Output the (x, y) coordinate of the center of the cell containing the given text.  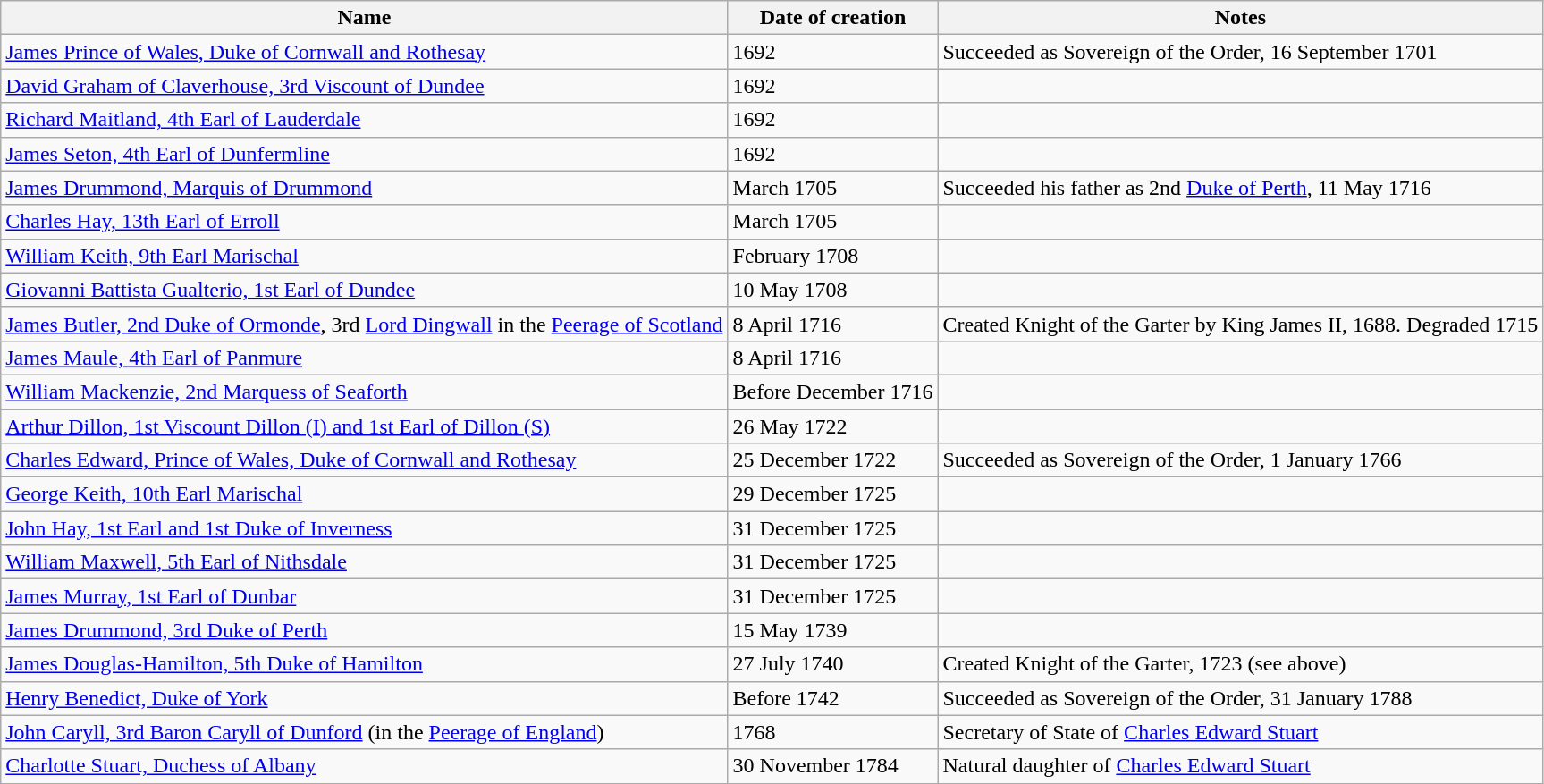
William Mackenzie, 2nd Marquess of Seaforth (365, 392)
James Prince of Wales, Duke of Cornwall and Rothesay (365, 52)
James Drummond, Marquis of Drummond (365, 188)
George Keith, 10th Earl Marischal (365, 494)
Succeeded his father as 2nd Duke of Perth, 11 May 1716 (1241, 188)
Arthur Dillon, 1st Viscount Dillon (I) and 1st Earl of Dillon (S) (365, 426)
26 May 1722 (833, 426)
Succeeded as Sovereign of the Order, 16 September 1701 (1241, 52)
10 May 1708 (833, 290)
Before December 1716 (833, 392)
James Maule, 4th Earl of Panmure (365, 358)
James Drummond, 3rd Duke of Perth (365, 630)
27 July 1740 (833, 664)
Date of creation (833, 18)
Natural daughter of Charles Edward Stuart (1241, 766)
Succeeded as Sovereign of the Order, 31 January 1788 (1241, 698)
John Hay, 1st Earl and 1st Duke of Inverness (365, 528)
Notes (1241, 18)
William Maxwell, 5th Earl of Nithsdale (365, 562)
James Murray, 1st Earl of Dunbar (365, 596)
David Graham of Claverhouse, 3rd Viscount of Dundee (365, 86)
15 May 1739 (833, 630)
Charles Hay, 13th Earl of Erroll (365, 222)
James Douglas-Hamilton, 5th Duke of Hamilton (365, 664)
Created Knight of the Garter, 1723 (see above) (1241, 664)
Succeeded as Sovereign of the Order, 1 January 1766 (1241, 460)
25 December 1722 (833, 460)
Richard Maitland, 4th Earl of Lauderdale (365, 120)
Before 1742 (833, 698)
Charles Edward, Prince of Wales, Duke of Cornwall and Rothesay (365, 460)
Giovanni Battista Gualterio, 1st Earl of Dundee (365, 290)
Secretary of State of Charles Edward Stuart (1241, 732)
29 December 1725 (833, 494)
30 November 1784 (833, 766)
Charlotte Stuart, Duchess of Albany (365, 766)
William Keith, 9th Earl Marischal (365, 256)
February 1708 (833, 256)
John Caryll, 3rd Baron Caryll of Dunford (in the Peerage of England) (365, 732)
James Seton, 4th Earl of Dunfermline (365, 154)
Created Knight of the Garter by King James II, 1688. Degraded 1715 (1241, 324)
Name (365, 18)
1768 (833, 732)
James Butler, 2nd Duke of Ormonde, 3rd Lord Dingwall in the Peerage of Scotland (365, 324)
Henry Benedict, Duke of York (365, 698)
